For the text-containing cell, return its midpoint in (X, Y) coordinate format. 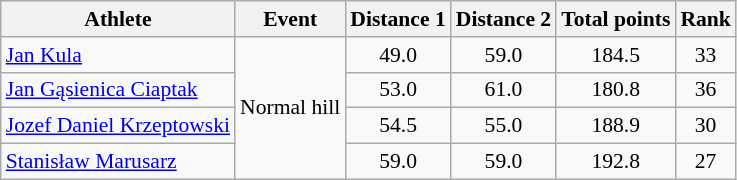
54.5 (398, 126)
33 (706, 55)
Distance 1 (398, 19)
55.0 (504, 126)
Total points (616, 19)
Athlete (118, 19)
36 (706, 90)
27 (706, 162)
184.5 (616, 55)
192.8 (616, 162)
Jan Kula (118, 55)
Event (290, 19)
Normal hill (290, 108)
Rank (706, 19)
Jozef Daniel Krzeptowski (118, 126)
30 (706, 126)
Distance 2 (504, 19)
Stanisław Marusarz (118, 162)
61.0 (504, 90)
53.0 (398, 90)
188.9 (616, 126)
Jan Gąsienica Ciaptak (118, 90)
180.8 (616, 90)
49.0 (398, 55)
